Pinpoint the cell where the given text exists, returning its (x, y) midpoint coordinate. 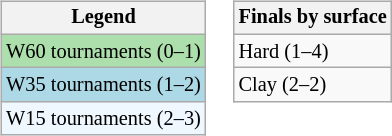
W35 tournaments (1–2) (103, 85)
W60 tournaments (0–1) (103, 51)
Clay (2–2) (313, 85)
Hard (1–4) (313, 51)
W15 tournaments (2–3) (103, 119)
Legend (103, 18)
Finals by surface (313, 18)
